For the text-containing cell, return its midpoint in (x, y) coordinate format. 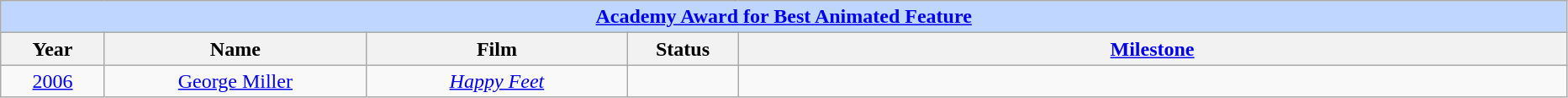
Milestone (1153, 49)
Status (683, 49)
Happy Feet (496, 81)
George Miller (235, 81)
Year (53, 49)
Academy Award for Best Animated Feature (784, 17)
Film (496, 49)
Name (235, 49)
2006 (53, 81)
